Capture the cell that displays the provided text and extract its (x, y) central coordinate. 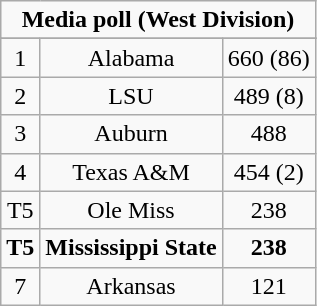
Texas A&M (131, 172)
4 (20, 172)
LSU (131, 96)
489 (8) (268, 96)
660 (86) (268, 58)
2 (20, 96)
Arkansas (131, 286)
Mississippi State (131, 248)
488 (268, 134)
1 (20, 58)
Media poll (West Division) (158, 20)
121 (268, 286)
Ole Miss (131, 210)
Alabama (131, 58)
454 (2) (268, 172)
3 (20, 134)
Auburn (131, 134)
7 (20, 286)
